Return the [X, Y] coordinate for the center point of the cell that contains the specified text.  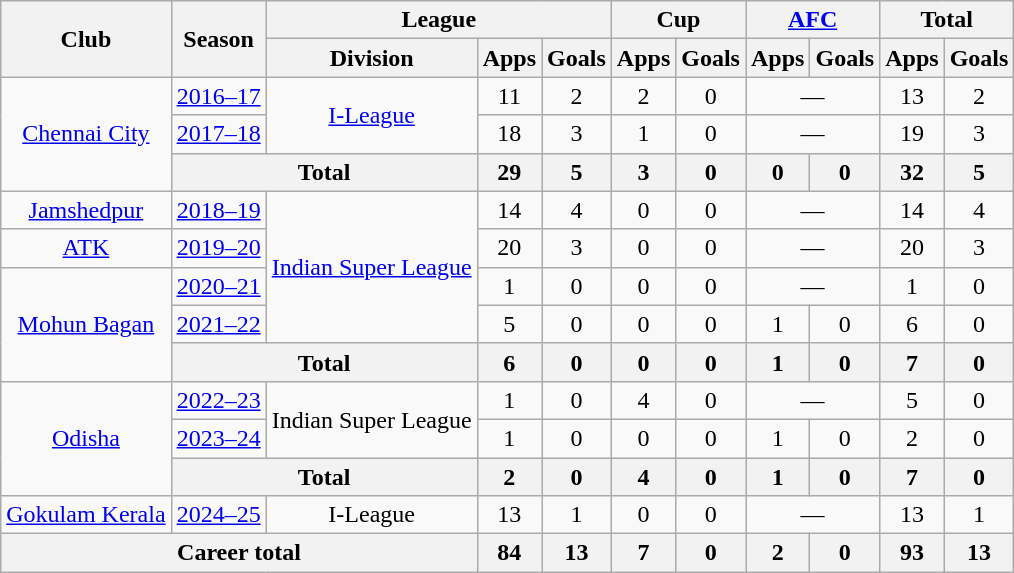
2022–23 [218, 400]
18 [509, 134]
11 [509, 96]
2017–18 [218, 134]
Mohun Bagan [86, 324]
League [438, 20]
84 [509, 553]
29 [509, 172]
ATK [86, 248]
2021–22 [218, 324]
32 [912, 172]
Jamshedpur [86, 210]
2020–21 [218, 286]
2018–19 [218, 210]
2016–17 [218, 96]
93 [912, 553]
Gokulam Kerala [86, 515]
Club [86, 39]
2024–25 [218, 515]
Division [372, 58]
2019–20 [218, 248]
Cup [678, 20]
Chennai City [86, 134]
AFC [813, 20]
2023–24 [218, 438]
19 [912, 134]
Odisha [86, 438]
Career total [239, 553]
Season [218, 39]
